Identify which cell holds the provided text, then report its [X, Y] central coordinate. 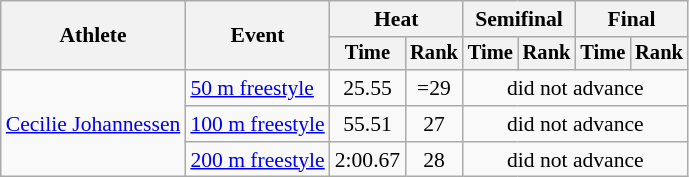
25.55 [368, 88]
55.51 [368, 124]
100 m freestyle [257, 124]
=29 [434, 88]
Event [257, 36]
Final [631, 19]
50 m freestyle [257, 88]
Athlete [94, 36]
Cecilie Johannessen [94, 124]
Semifinal [519, 19]
27 [434, 124]
Heat [396, 19]
